Capture the cell that displays the provided text and extract its [x, y] central coordinate. 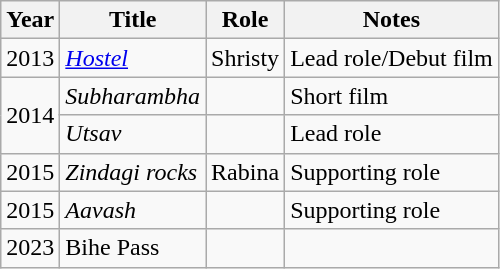
2014 [30, 115]
Lead role [392, 134]
Utsav [133, 134]
Role [246, 20]
Bihe Pass [133, 248]
Year [30, 20]
2023 [30, 248]
Title [133, 20]
Subharambha [133, 96]
2013 [30, 58]
Notes [392, 20]
Zindagi rocks [133, 172]
Shristy [246, 58]
Rabina [246, 172]
Lead role/Debut film [392, 58]
Aavash [133, 210]
Short film [392, 96]
Hostel [133, 58]
